Pinpoint the cell where the given text exists, returning its [x, y] midpoint coordinate. 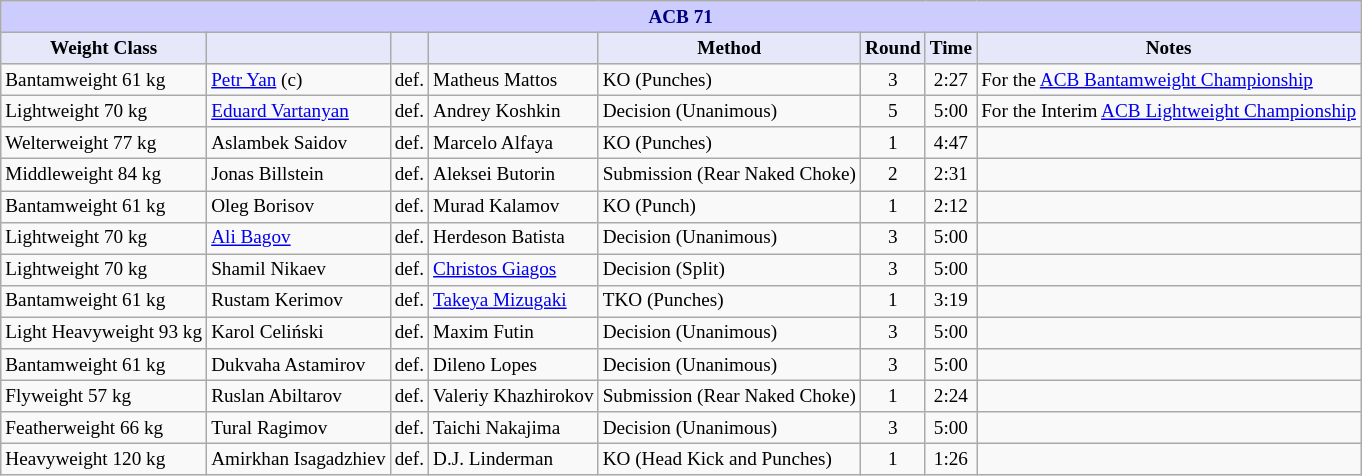
Eduard Vartanyan [298, 111]
Ali Bagov [298, 238]
Oleg Borisov [298, 206]
Light Heavyweight 93 kg [104, 333]
1:26 [950, 460]
4:47 [950, 143]
2:24 [950, 396]
Aslambek Saidov [298, 143]
Time [950, 48]
For the ACB Bantamweight Championship [1169, 80]
Middleweight 84 kg [104, 175]
For the Interim ACB Lightweight Championship [1169, 111]
Maxim Futin [514, 333]
Petr Yan (c) [298, 80]
Tural Ragimov [298, 428]
Ruslan Abiltarov [298, 396]
2 [894, 175]
Flyweight 57 kg [104, 396]
Matheus Mattos [514, 80]
Heavyweight 120 kg [104, 460]
3:19 [950, 301]
Marcelo Alfaya [514, 143]
Featherweight 66 kg [104, 428]
Dukvaha Astamirov [298, 365]
Valeriy Khazhirokov [514, 396]
Murad Kalamov [514, 206]
2:12 [950, 206]
Notes [1169, 48]
Christos Giagos [514, 270]
Welterweight 77 kg [104, 143]
Weight Class [104, 48]
TKO (Punches) [729, 301]
Round [894, 48]
Shamil Nikaev [298, 270]
ACB 71 [681, 17]
2:27 [950, 80]
Dileno Lopes [514, 365]
Decision (Split) [729, 270]
2:31 [950, 175]
Taichi Nakajima [514, 428]
Aleksei Butorin [514, 175]
Method [729, 48]
Herdeson Batista [514, 238]
Amirkhan Isagadzhiev [298, 460]
Takeya Mizugaki [514, 301]
KO (Punch) [729, 206]
Rustam Kerimov [298, 301]
Andrey Koshkin [514, 111]
Karol Celiński [298, 333]
D.J. Linderman [514, 460]
KO (Head Kick and Punches) [729, 460]
Jonas Billstein [298, 175]
5 [894, 111]
